Determine the [X, Y] coordinate at the center of the cell enclosing the given text.  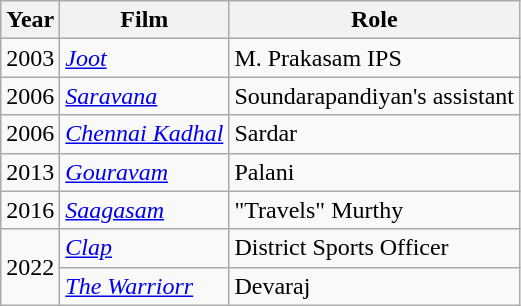
Film [144, 20]
Sardar [374, 134]
District Sports Officer [374, 248]
Palani [374, 172]
2022 [30, 267]
Chennai Kadhal [144, 134]
"Travels" Murthy [374, 210]
M. Prakasam IPS [374, 58]
Year [30, 20]
Gouravam [144, 172]
2003 [30, 58]
2013 [30, 172]
2016 [30, 210]
Soundarapandiyan's assistant [374, 96]
Role [374, 20]
Saravana [144, 96]
Saagasam [144, 210]
The Warriorr [144, 286]
Devaraj [374, 286]
Joot [144, 58]
Clap [144, 248]
